Find where the given text appears and provide that cell's center as (X, Y) coordinate. 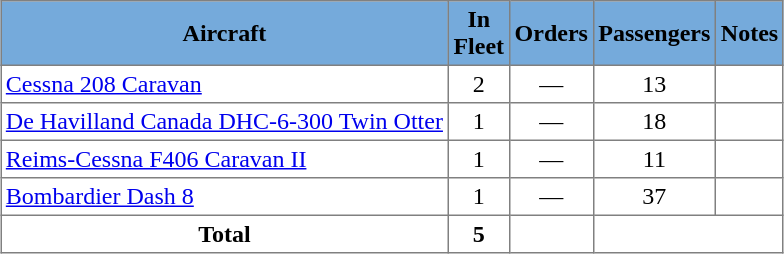
Bombardier Dash 8 (225, 197)
Passengers (654, 33)
Cessna 208 Caravan (225, 84)
Orders (551, 33)
Notes (750, 33)
Total (225, 234)
De Havilland Canada DHC-6-300 Twin Otter (225, 122)
18 (654, 122)
11 (654, 159)
37 (654, 197)
2 (478, 84)
13 (654, 84)
Aircraft (225, 33)
Reims-Cessna F406 Caravan II (225, 159)
InFleet (478, 33)
5 (478, 234)
